Return [X, Y] of the center of cell containing provided text 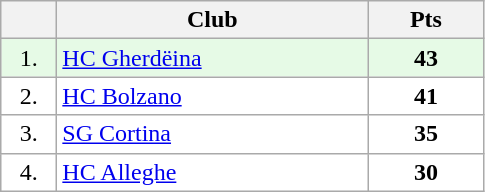
3. [29, 134]
SG Cortina [212, 134]
2. [29, 96]
41 [426, 96]
HC Bolzano [212, 96]
30 [426, 172]
Club [212, 20]
4. [29, 172]
HC Alleghe [212, 172]
1. [29, 58]
35 [426, 134]
43 [426, 58]
Pts [426, 20]
HC Gherdëina [212, 58]
